For the text-containing cell, return its midpoint in [X, Y] coordinate format. 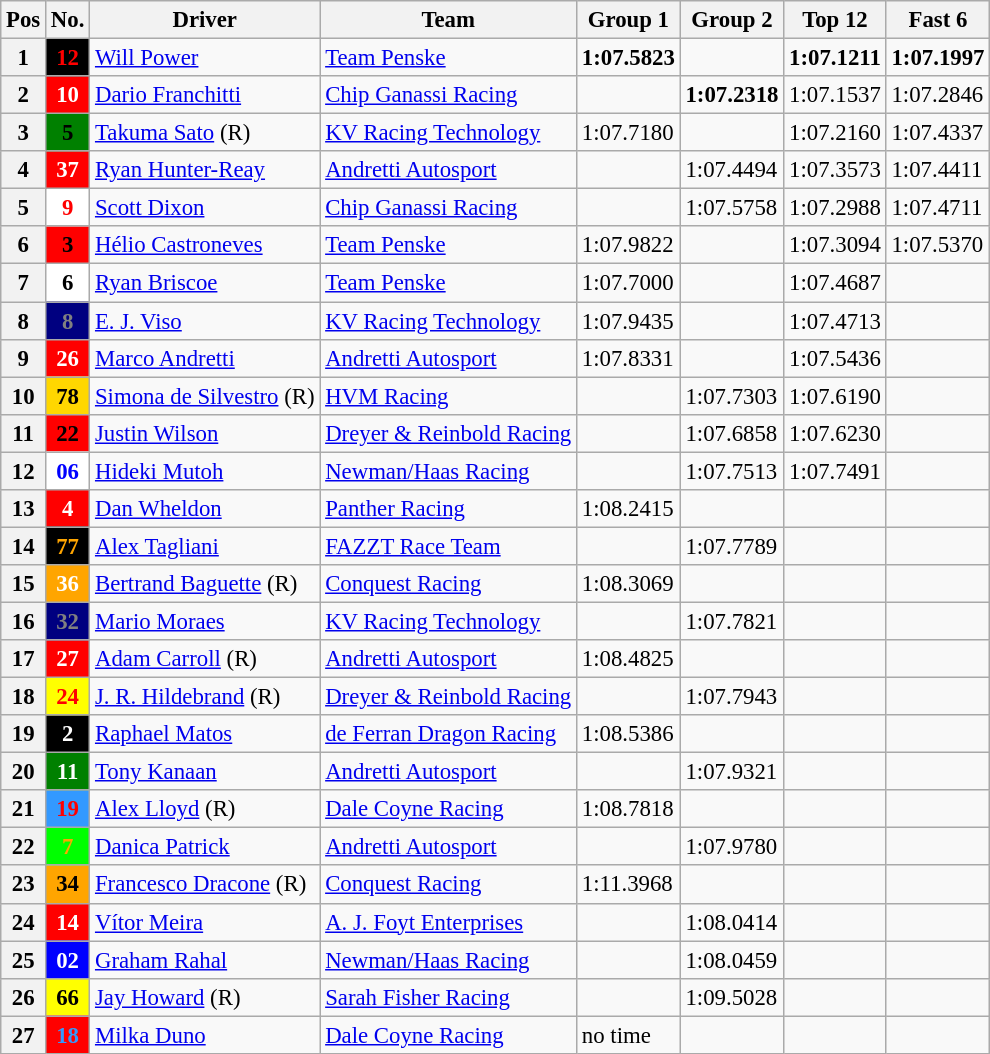
Hideki Mutoh [205, 471]
Vítor Meira [205, 922]
1 [24, 58]
1:07.5370 [938, 245]
Takuma Sato (R) [205, 133]
1:08.7818 [629, 809]
1:08.4825 [629, 659]
Adam Carroll (R) [205, 659]
Bertrand Baguette (R) [205, 584]
Will Power [205, 58]
Pos [24, 20]
21 [24, 809]
FAZZT Race Team [448, 546]
no time [629, 1035]
Ryan Hunter-Reay [205, 170]
1:07.2988 [835, 208]
HVM Racing [448, 396]
77 [68, 546]
1:07.6190 [835, 396]
Top 12 [835, 20]
1:09.5028 [732, 997]
Group 2 [732, 20]
1:07.7303 [732, 396]
Danica Patrick [205, 847]
1:07.4494 [732, 170]
1:07.7943 [732, 697]
Sarah Fisher Racing [448, 997]
1:07.3094 [835, 245]
Panther Racing [448, 509]
Graham Rahal [205, 960]
Tony Kanaan [205, 772]
Hélio Castroneves [205, 245]
23 [24, 885]
06 [68, 471]
Mario Moraes [205, 621]
1:07.5823 [629, 58]
1:07.7821 [732, 621]
A. J. Foyt Enterprises [448, 922]
de Ferran Dragon Racing [448, 734]
1:07.4687 [835, 283]
17 [24, 659]
37 [68, 170]
1:07.9321 [732, 772]
1:07.7513 [732, 471]
Driver [205, 20]
78 [68, 396]
1:07.9822 [629, 245]
Alex Lloyd (R) [205, 809]
32 [68, 621]
Dario Franchitti [205, 95]
J. R. Hildebrand (R) [205, 697]
1:07.7000 [629, 283]
No. [68, 20]
1:08.2415 [629, 509]
Marco Andretti [205, 358]
66 [68, 997]
1:08.0459 [732, 960]
1:07.7491 [835, 471]
1:07.7789 [732, 546]
Francesco Dracone (R) [205, 885]
1:07.6230 [835, 433]
1:07.9780 [732, 847]
1:07.4411 [938, 170]
Team [448, 20]
20 [24, 772]
1:08.0414 [732, 922]
1:11.3968 [629, 885]
Jay Howard (R) [205, 997]
1:07.2160 [835, 133]
Milka Duno [205, 1035]
Dan Wheldon [205, 509]
Justin Wilson [205, 433]
1:07.9435 [629, 321]
Fast 6 [938, 20]
1:07.4337 [938, 133]
1:07.3573 [835, 170]
25 [24, 960]
1:08.3069 [629, 584]
1:07.4713 [835, 321]
1:07.5436 [835, 358]
Ryan Briscoe [205, 283]
36 [68, 584]
Alex Tagliani [205, 546]
1:07.4711 [938, 208]
Group 1 [629, 20]
1:07.7180 [629, 133]
E. J. Viso [205, 321]
1:07.8331 [629, 358]
Scott Dixon [205, 208]
15 [24, 584]
1:07.1211 [835, 58]
1:08.5386 [629, 734]
Simona de Silvestro (R) [205, 396]
34 [68, 885]
1:07.6858 [732, 433]
1:07.5758 [732, 208]
1:07.1537 [835, 95]
13 [24, 509]
02 [68, 960]
Raphael Matos [205, 734]
16 [24, 621]
1:07.2846 [938, 95]
1:07.1997 [938, 58]
1:07.2318 [732, 95]
